From the cell containing the given text, extract its center point as (X, Y) coordinate. 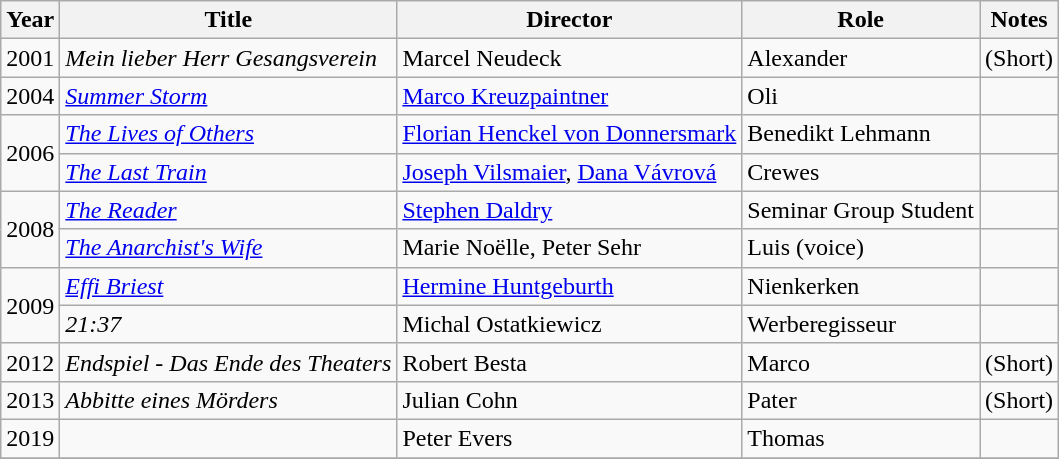
Effi Briest (228, 286)
Joseph Vilsmaier, Dana Vávrová (570, 172)
Pater (861, 400)
2012 (30, 362)
Luis (voice) (861, 248)
21:37 (228, 324)
2004 (30, 96)
2019 (30, 438)
The Reader (228, 210)
Role (861, 20)
2006 (30, 153)
Abbitte eines Mörders (228, 400)
Director (570, 20)
2013 (30, 400)
Year (30, 20)
Hermine Huntgeburth (570, 286)
Nienkerken (861, 286)
Florian Henckel von Donnersmark (570, 134)
Marco (861, 362)
Stephen Daldry (570, 210)
Marie Noëlle, Peter Sehr (570, 248)
The Lives of Others (228, 134)
2001 (30, 58)
Peter Evers (570, 438)
Julian Cohn (570, 400)
Notes (1020, 20)
Marcel Neudeck (570, 58)
Mein lieber Herr Gesangsverein (228, 58)
Robert Besta (570, 362)
Werberegisseur (861, 324)
Michal Ostatkiewicz (570, 324)
Seminar Group Student (861, 210)
The Last Train (228, 172)
2008 (30, 229)
Marco Kreuzpaintner (570, 96)
Benedikt Lehmann (861, 134)
Crewes (861, 172)
Endspiel - Das Ende des Theaters (228, 362)
Thomas (861, 438)
Title (228, 20)
The Anarchist's Wife (228, 248)
Summer Storm (228, 96)
2009 (30, 305)
Oli (861, 96)
Alexander (861, 58)
